Search for the cell housing the specified text and yield its (x, y) center coordinate. 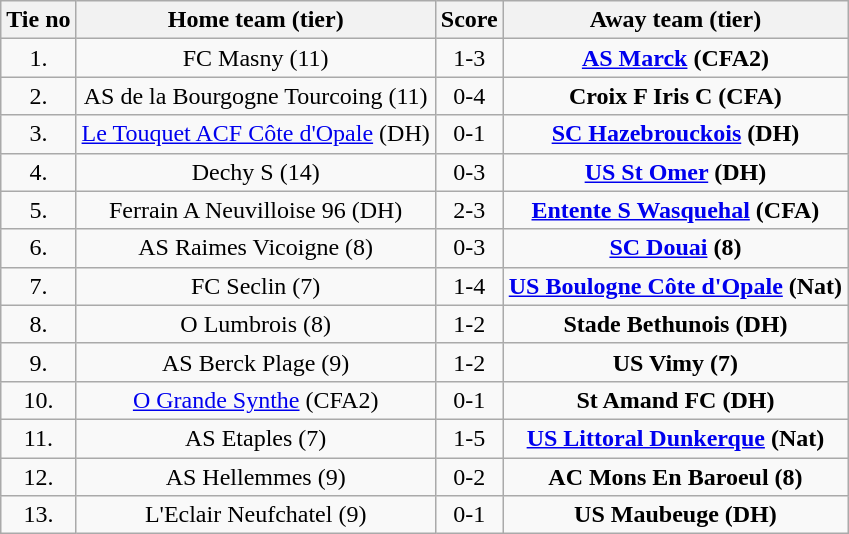
Stade Bethunois (DH) (675, 324)
10. (38, 400)
AS Marck (CFA2) (675, 58)
St Amand FC (DH) (675, 400)
AS Etaples (7) (256, 438)
2. (38, 96)
12. (38, 477)
Home team (tier) (256, 20)
FC Seclin (7) (256, 286)
AS Hellemmes (9) (256, 477)
Ferrain A Neuvilloise 96 (DH) (256, 210)
AS de la Bourgogne Tourcoing (11) (256, 96)
Le Touquet ACF Côte d'Opale (DH) (256, 134)
AS Raimes Vicoigne (8) (256, 248)
Tie no (38, 20)
1-5 (469, 438)
L'Eclair Neufchatel (9) (256, 515)
4. (38, 172)
6. (38, 248)
AS Berck Plage (9) (256, 362)
0-4 (469, 96)
2-3 (469, 210)
1-4 (469, 286)
US St Omer (DH) (675, 172)
US Maubeuge (DH) (675, 515)
Score (469, 20)
0-2 (469, 477)
1-3 (469, 58)
Away team (tier) (675, 20)
FC Masny (11) (256, 58)
9. (38, 362)
5. (38, 210)
11. (38, 438)
1. (38, 58)
7. (38, 286)
O Lumbrois (8) (256, 324)
13. (38, 515)
3. (38, 134)
US Boulogne Côte d'Opale (Nat) (675, 286)
O Grande Synthe (CFA2) (256, 400)
Dechy S (14) (256, 172)
Croix F Iris C (CFA) (675, 96)
SC Douai (8) (675, 248)
8. (38, 324)
AC Mons En Baroeul (8) (675, 477)
SC Hazebrouckois (DH) (675, 134)
Entente S Wasquehal (CFA) (675, 210)
US Littoral Dunkerque (Nat) (675, 438)
US Vimy (7) (675, 362)
